Extract the (X, Y) coordinate from the center of the cell holding the provided text.  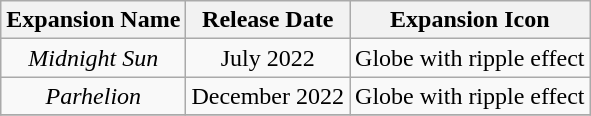
Release Date (268, 20)
December 2022 (268, 96)
Midnight Sun (94, 58)
July 2022 (268, 58)
Parhelion (94, 96)
Expansion Name (94, 20)
Expansion Icon (470, 20)
